Find where the given text appears and provide that cell's center as [x, y] coordinate. 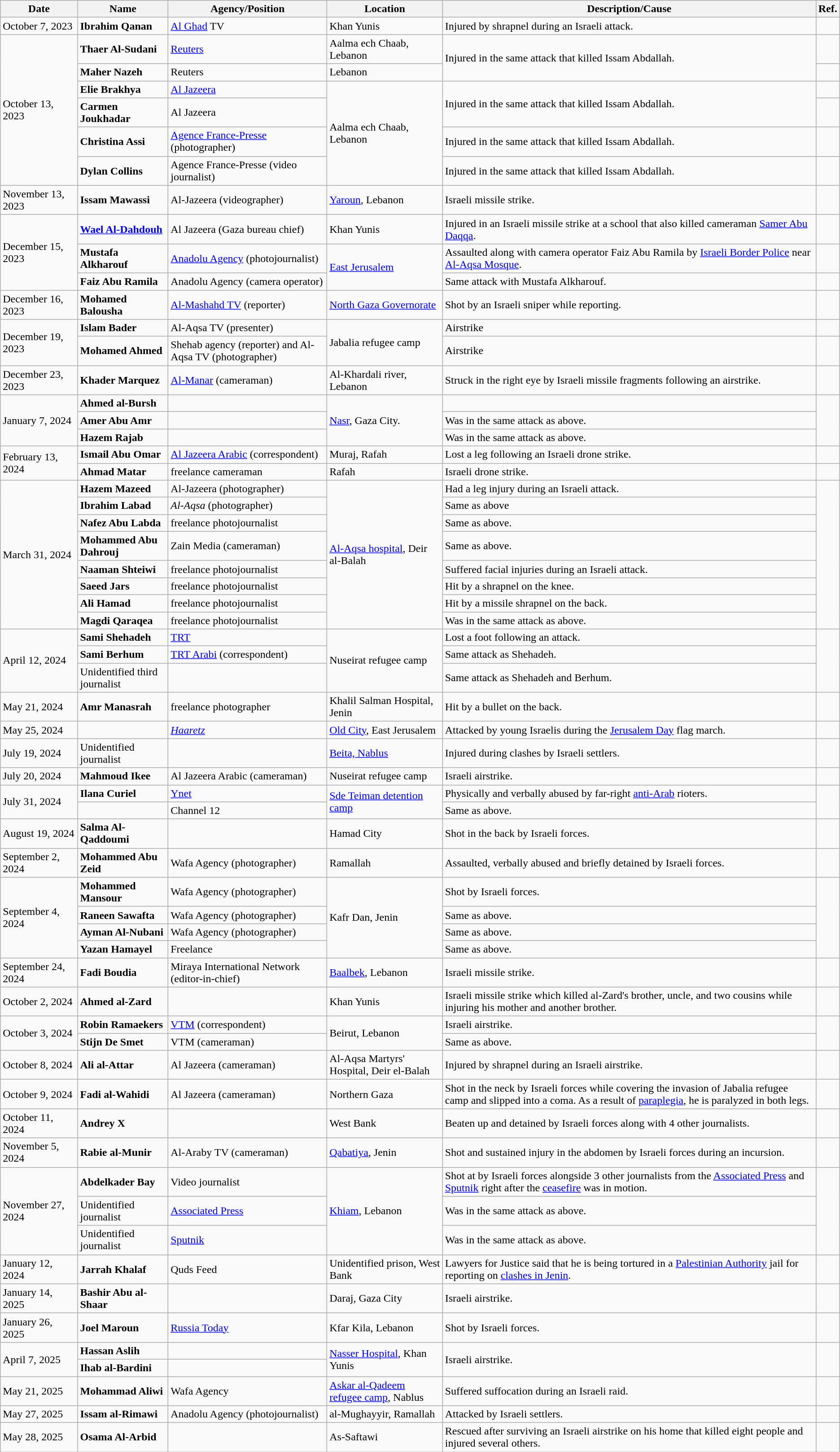
Beaten up and detained by Israeli forces along with 4 other journalists. [629, 1124]
Osama Al-Arbid [123, 1438]
Hamad City [385, 834]
Wael Al-Dahdouh [123, 229]
Lawyers for Justice said that he is being tortured in a Palestinian Authority jail for reporting on clashes in Jenin. [629, 1269]
Khader Marquez [123, 380]
Islam Bader [123, 328]
May 28, 2025 [39, 1438]
Rafah [385, 472]
October 8, 2024 [39, 1065]
Assaulted along with camera operator Faiz Abu Ramila by Israeli Border Police near Al-Aqsa Mosque. [629, 258]
May 21, 2025 [39, 1391]
freelance cameraman [248, 472]
Al Jazeera Arabic (correspondent) [248, 455]
Ilana Curiel [123, 793]
Amer Abu Amr [123, 420]
Fadi al-Wahidi [123, 1094]
Mohammed Abu Dahrouj [123, 546]
Freelance [248, 949]
December 16, 2023 [39, 304]
Raneen Sawafta [123, 915]
freelance photographer [248, 707]
November 5, 2024 [39, 1152]
Shehab agency (reporter) and Al-Aqsa TV (photographer) [248, 351]
January 14, 2025 [39, 1299]
Had a leg injury during an Israeli attack. [629, 489]
Agency/Position [248, 9]
November 27, 2024 [39, 1211]
Andrey X [123, 1124]
Wafa Agency [248, 1391]
October 7, 2023 [39, 26]
Nasr, Gaza City. [385, 420]
September 4, 2024 [39, 917]
Naaman Shteiwi [123, 569]
Ismail Abu Omar [123, 455]
Mohamed Balousha [123, 304]
Al-Aqsa Martyrs' Hospital, Deir el-Balah [385, 1065]
Injured by shrapnel during an Israeli airstrike. [629, 1065]
Baalbek, Lebanon [385, 972]
Al Ghad TV [248, 26]
January 12, 2024 [39, 1269]
Al-Manar (cameraman) [248, 380]
Israeli missile strike which killed al-Zard's brother, uncle, and two cousins while injuring his mother and another brother. [629, 1002]
Ahmed al-Zard [123, 1002]
Hazem Mazeed [123, 489]
Same attack as Shehadeh. [629, 655]
Israeli drone strike. [629, 472]
Al-Aqsa (photographer) [248, 506]
Bashir Abu al-Shaar [123, 1299]
October 11, 2024 [39, 1124]
Associated Press [248, 1211]
Quds Feed [248, 1269]
Channel 12 [248, 810]
Carmen Joukhadar [123, 112]
West Bank [385, 1124]
Agence France-Presse (video journalist) [248, 171]
Ref. [827, 9]
Saeed Jars [123, 586]
Shot at by Israeli forces alongside 3 other journalists from the Associated Press and Sputnik right after the ceasefire was in motion. [629, 1182]
Hazem Rajab [123, 437]
April 12, 2024 [39, 660]
Rescued after surviving an Israeli airstrike on his home that killed eight people and injured several others. [629, 1438]
Christina Assi [123, 142]
Askar al-Qadeem refugee camp, Nablus [385, 1391]
Mohammed Mansour [123, 892]
November 13, 2023 [39, 200]
August 19, 2024 [39, 834]
Unidentified third journalist [123, 678]
October 9, 2024 [39, 1094]
December 23, 2023 [39, 380]
VTM (correspondent) [248, 1025]
Video journalist [248, 1182]
December 19, 2023 [39, 343]
Physically and verbally abused by far-right anti-Arab rioters. [629, 793]
Miraya International Network (editor-in-chief) [248, 972]
Haaretz [248, 730]
October 13, 2023 [39, 110]
Al-Araby TV (cameraman) [248, 1152]
Shot by an Israeli sniper while reporting. [629, 304]
Suffered suffocation during an Israeli raid. [629, 1391]
Jabalia refugee camp [385, 343]
Injured in an Israeli missile strike at a school that also killed cameraman Samer Abu Daqqa. [629, 229]
Elie Brakhya [123, 89]
Mustafa Alkharouf [123, 258]
Ali Hamad [123, 603]
Kfar Kila, Lebanon [385, 1327]
Beita, Nablus [385, 753]
December 15, 2023 [39, 252]
Yaroun, Lebanon [385, 200]
May 25, 2024 [39, 730]
Lost a leg following an Israeli drone strike. [629, 455]
Lebanon [385, 72]
Jarrah Khalaf [123, 1269]
October 2, 2024 [39, 1002]
Struck in the right eye by Israeli missile fragments following an airstrike. [629, 380]
Rabie al-Munir [123, 1152]
Hit by a shrapnel on the knee. [629, 586]
Amr Manasrah [123, 707]
Mohamed Ahmed [123, 351]
Ibrahim Qanan [123, 26]
Same attack with Mustafa Alkharouf. [629, 281]
September 2, 2024 [39, 862]
Sami Berhum [123, 655]
Faiz Abu Ramila [123, 281]
Daraj, Gaza City [385, 1299]
Attacked by Israeli settlers. [629, 1414]
East Jerusalem [385, 267]
March 31, 2024 [39, 555]
Name [123, 9]
Hassan Aslih [123, 1351]
Al Jazeera Arabic (cameraman) [248, 776]
Hit by a missile shrapnel on the back. [629, 603]
Khalil Salman Hospital, Jenin [385, 707]
Dylan Collins [123, 171]
Russia Today [248, 1327]
Nafez Abu Labda [123, 523]
Al-Mashahd TV (reporter) [248, 304]
Assaulted, verbally abused and briefly detained by Israeli forces. [629, 862]
January 7, 2024 [39, 420]
Robin Ramaekers [123, 1025]
Ibrahim Labad [123, 506]
July 20, 2024 [39, 776]
Location [385, 9]
As-Saftawi [385, 1438]
Same attack as Shehadeh and Berhum. [629, 678]
Zain Media (cameraman) [248, 546]
Ramallah [385, 862]
Hit by a bullet on the back. [629, 707]
Fadi Boudia [123, 972]
Abdelkader Bay [123, 1182]
Al-Jazeera (videographer) [248, 200]
Ahmed al-Bursh [123, 403]
Attacked by young Israelis during the Jerusalem Day flag march. [629, 730]
Magdi Qaraqea [123, 621]
July 31, 2024 [39, 802]
Khiam, Lebanon [385, 1211]
Agence France-Presse (photographer) [248, 142]
February 13, 2024 [39, 463]
Injured during clashes by Israeli settlers. [629, 753]
April 7, 2025 [39, 1359]
Sputnik [248, 1240]
Same as above [629, 506]
July 19, 2024 [39, 753]
Shot in the back by Israeli forces. [629, 834]
North Gaza Governorate [385, 304]
September 24, 2024 [39, 972]
Maher Nazeh [123, 72]
Northern Gaza [385, 1094]
Mohammed Abu Zeid [123, 862]
Ahmad Matar [123, 472]
VTM (cameraman) [248, 1042]
Suffered facial injuries during an Israeli attack. [629, 569]
Sde Teiman detention camp [385, 802]
May 27, 2025 [39, 1414]
October 3, 2024 [39, 1033]
Anadolu Agency (camera operator) [248, 281]
Stijn De Smet [123, 1042]
Kafr Dan, Jenin [385, 917]
Al-Khardali river, Lebanon [385, 380]
Al-Aqsa TV (presenter) [248, 328]
Al-Jazeera (photographer) [248, 489]
Sami Shehadeh [123, 638]
Mohammad Aliwi [123, 1391]
Ali al-Attar [123, 1065]
Thaer Al-Sudani [123, 49]
Salma Al-Qaddoumi [123, 834]
May 21, 2024 [39, 707]
Description/Cause [629, 9]
Injured by shrapnel during an Israeli attack. [629, 26]
Ynet [248, 793]
Yazan Hamayel [123, 949]
Mahmoud Ikee [123, 776]
Joel Maroun [123, 1327]
Muraj, Rafah [385, 455]
Qabatiya, Jenin [385, 1152]
Issam Mawassi [123, 200]
al-Mughayyir, Ramallah [385, 1414]
Lost a foot following an attack. [629, 638]
TRT [248, 638]
Al Jazeera (Gaza bureau chief) [248, 229]
Shot and sustained injury in the abdomen by Israeli forces during an incursion. [629, 1152]
Nasser Hospital, Khan Yunis [385, 1359]
Old City, East Jerusalem [385, 730]
January 26, 2025 [39, 1327]
Unidentified prison, West Bank [385, 1269]
Beirut, Lebanon [385, 1033]
Date [39, 9]
Ayman Al-Nubani [123, 932]
Issam al-Rimawi [123, 1414]
TRT Arabi (correspondent) [248, 655]
Ihab al-Bardini [123, 1368]
Al-Aqsa hospital, Deir al-Balah [385, 555]
